For the text-containing cell, return its midpoint in (X, Y) coordinate format. 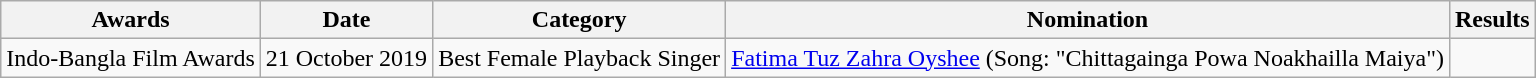
Fatima Tuz Zahra Oyshee (Song: "Chittagainga Powa Noakhailla Maiya") (1088, 58)
Category (580, 20)
Date (346, 20)
Indo-Bangla Film Awards (131, 58)
Nomination (1088, 20)
21 October 2019 (346, 58)
Awards (131, 20)
Best Female Playback Singer (580, 58)
Results (1492, 20)
